Search for the cell housing the specified text and yield its [x, y] center coordinate. 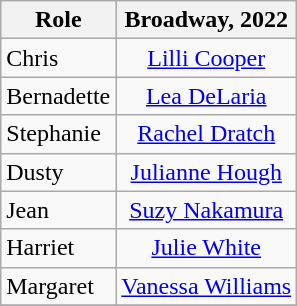
Harriet [58, 248]
Dusty [58, 172]
Vanessa Williams [206, 286]
Margaret [58, 286]
Jean [58, 210]
Julianne Hough [206, 172]
Bernadette [58, 96]
Lilli Cooper [206, 58]
Stephanie [58, 134]
Lea DeLaria [206, 96]
Role [58, 20]
Suzy Nakamura [206, 210]
Chris [58, 58]
Rachel Dratch [206, 134]
Broadway, 2022 [206, 20]
Julie White [206, 248]
